Return the (x, y) coordinate for the center point of the cell that contains the specified text.  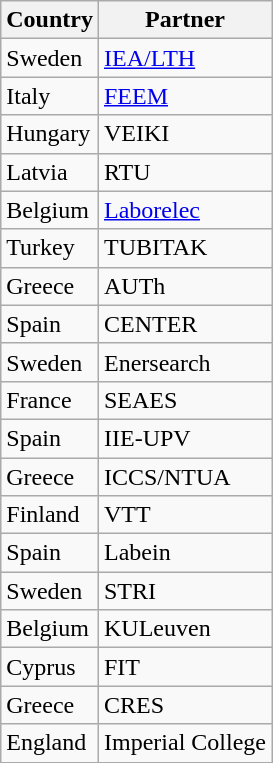
Labein (184, 553)
ICCS/NTUA (184, 477)
AUTh (184, 286)
Italy (50, 96)
VEIKI (184, 134)
IIE-UPV (184, 438)
STRI (184, 591)
FEEM (184, 96)
IEA/LTH (184, 58)
RTU (184, 172)
SEAES (184, 400)
Cyprus (50, 667)
Hungary (50, 134)
England (50, 743)
Imperial College (184, 743)
VTT (184, 515)
France (50, 400)
KULeuven (184, 629)
CRES (184, 705)
Enersearch (184, 362)
Laborelec (184, 210)
Latvia (50, 172)
Finland (50, 515)
TUBITAK (184, 248)
Country (50, 20)
Turkey (50, 248)
Partner (184, 20)
CENTER (184, 324)
FIT (184, 667)
